Find where the given text appears and provide that cell's center as (x, y) coordinate. 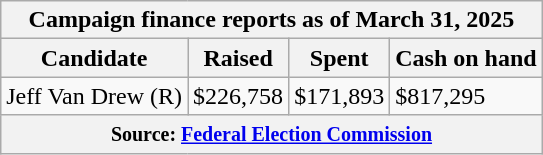
Spent (340, 58)
Campaign finance reports as of March 31, 2025 (272, 20)
$171,893 (340, 96)
Cash on hand (466, 58)
Source: Federal Election Commission (272, 134)
Candidate (94, 58)
$817,295 (466, 96)
Raised (238, 58)
Jeff Van Drew (R) (94, 96)
$226,758 (238, 96)
